Capture the cell that displays the provided text and extract its (X, Y) central coordinate. 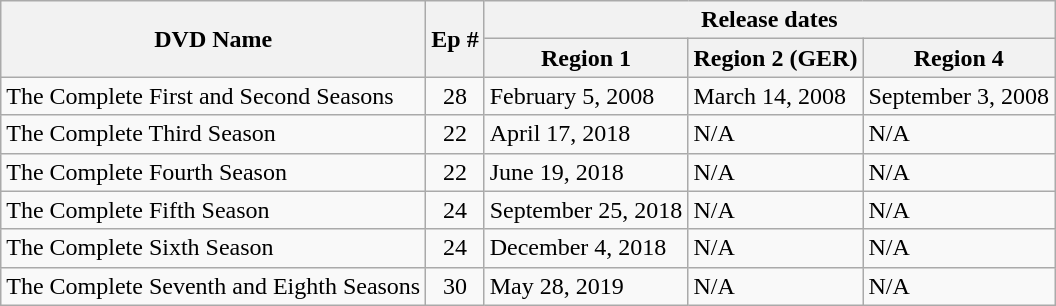
Region 1 (586, 58)
The Complete Fifth Season (214, 210)
Region 2 (GER) (776, 58)
Region 4 (959, 58)
June 19, 2018 (586, 172)
February 5, 2008 (586, 96)
28 (455, 96)
April 17, 2018 (586, 134)
30 (455, 286)
DVD Name (214, 39)
The Complete Sixth Season (214, 248)
Release dates (769, 20)
September 25, 2018 (586, 210)
The Complete Seventh and Eighth Seasons (214, 286)
The Complete First and Second Seasons (214, 96)
The Complete Third Season (214, 134)
December 4, 2018 (586, 248)
March 14, 2008 (776, 96)
September 3, 2008 (959, 96)
Ep # (455, 39)
May 28, 2019 (586, 286)
The Complete Fourth Season (214, 172)
